From the cell containing the given text, extract its center point as (X, Y) coordinate. 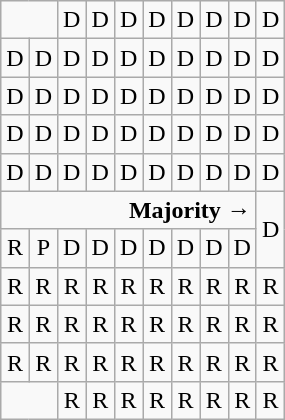
Majority → (129, 210)
P (43, 248)
